Detect which cell encompasses the target text, then output its [x, y] center coordinate. 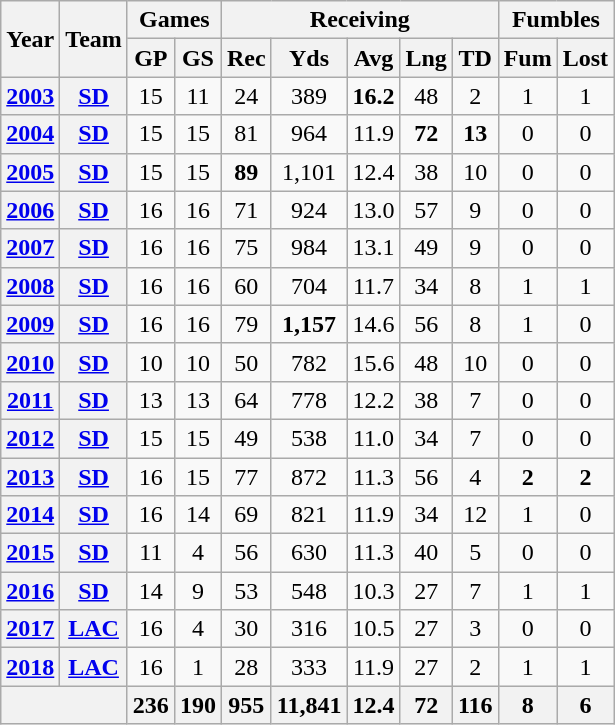
24 [246, 96]
40 [426, 553]
11.7 [374, 286]
2007 [30, 248]
Yds [309, 58]
Lng [426, 58]
Avg [374, 58]
Receiving [360, 20]
2004 [30, 134]
Games [174, 20]
2008 [30, 286]
10.3 [374, 591]
75 [246, 248]
15.6 [374, 362]
69 [246, 515]
704 [309, 286]
964 [309, 134]
Rec [246, 58]
57 [426, 210]
984 [309, 248]
2017 [30, 629]
GS [198, 58]
6 [585, 705]
2003 [30, 96]
Year [30, 39]
2010 [30, 362]
821 [309, 515]
190 [198, 705]
5 [475, 553]
11,841 [309, 705]
81 [246, 134]
778 [309, 400]
389 [309, 96]
10.5 [374, 629]
Fumbles [556, 20]
2011 [30, 400]
2016 [30, 591]
11.0 [374, 438]
TD [475, 58]
60 [246, 286]
1,157 [309, 324]
89 [246, 172]
16.2 [374, 96]
2018 [30, 667]
Lost [585, 58]
236 [150, 705]
28 [246, 667]
Fum [528, 58]
GP [150, 58]
Team [94, 39]
13.1 [374, 248]
782 [309, 362]
872 [309, 477]
13.0 [374, 210]
2015 [30, 553]
2009 [30, 324]
77 [246, 477]
12.2 [374, 400]
630 [309, 553]
14.6 [374, 324]
2005 [30, 172]
2014 [30, 515]
333 [309, 667]
64 [246, 400]
50 [246, 362]
12 [475, 515]
71 [246, 210]
53 [246, 591]
955 [246, 705]
1,101 [309, 172]
79 [246, 324]
116 [475, 705]
2012 [30, 438]
2006 [30, 210]
3 [475, 629]
30 [246, 629]
2013 [30, 477]
538 [309, 438]
924 [309, 210]
316 [309, 629]
548 [309, 591]
